Return [x, y] of the center of cell containing provided text 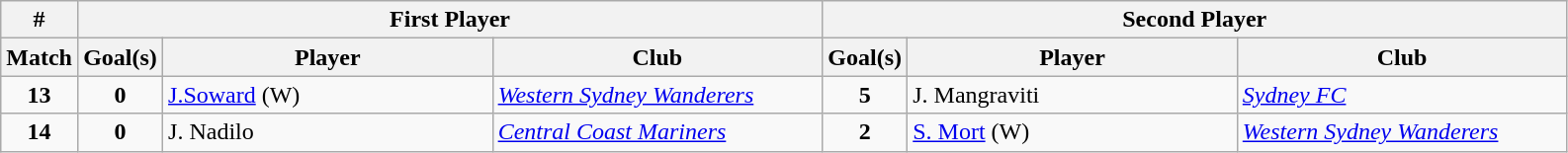
First Player [449, 20]
# [40, 20]
Sydney FC [1402, 95]
5 [865, 95]
J.Soward (W) [328, 95]
J. Nadilo [328, 132]
J. Mangraviti [1073, 95]
Second Player [1194, 20]
2 [865, 132]
14 [40, 132]
Central Coast Mariners [657, 132]
Match [40, 57]
S. Mort (W) [1073, 132]
13 [40, 95]
